Find where the given text appears and provide that cell's center as (X, Y) coordinate. 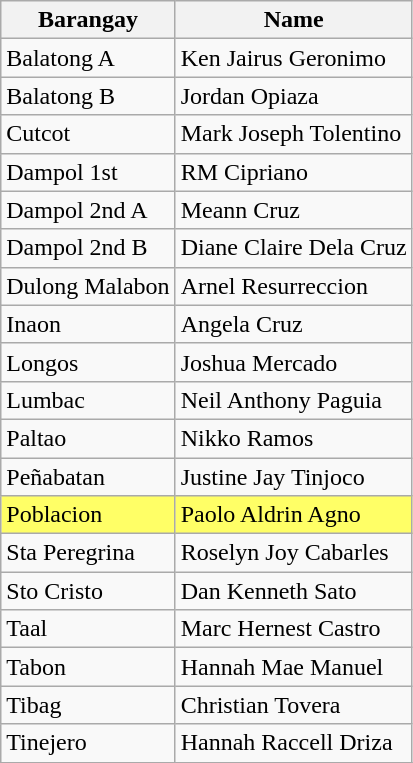
Ken Jairus Geronimo (294, 58)
Hannah Mae Manuel (294, 667)
Inaon (88, 324)
Roselyn Joy Cabarles (294, 553)
Poblacion (88, 515)
Lumbac (88, 400)
Dulong Malabon (88, 286)
RM Cipriano (294, 172)
Justine Jay Tinjoco (294, 477)
Dampol 1st (88, 172)
Tibag (88, 705)
Meann Cruz (294, 210)
Name (294, 20)
Dampol 2nd A (88, 210)
Paltao (88, 438)
Neil Anthony Paguia (294, 400)
Cutcot (88, 134)
Dampol 2nd B (88, 248)
Balatong B (88, 96)
Angela Cruz (294, 324)
Diane Claire Dela Cruz (294, 248)
Peñabatan (88, 477)
Mark Joseph Tolentino (294, 134)
Marc Hernest Castro (294, 629)
Tinejero (88, 743)
Christian Tovera (294, 705)
Tabon (88, 667)
Jordan Opiaza (294, 96)
Joshua Mercado (294, 362)
Paolo Aldrin Agno (294, 515)
Arnel Resurreccion (294, 286)
Taal (88, 629)
Hannah Raccell Driza (294, 743)
Dan Kenneth Sato (294, 591)
Balatong A (88, 58)
Sto Cristo (88, 591)
Barangay (88, 20)
Nikko Ramos (294, 438)
Longos (88, 362)
Sta Peregrina (88, 553)
